Determine the (X, Y) coordinate at the center of the cell enclosing the given text.  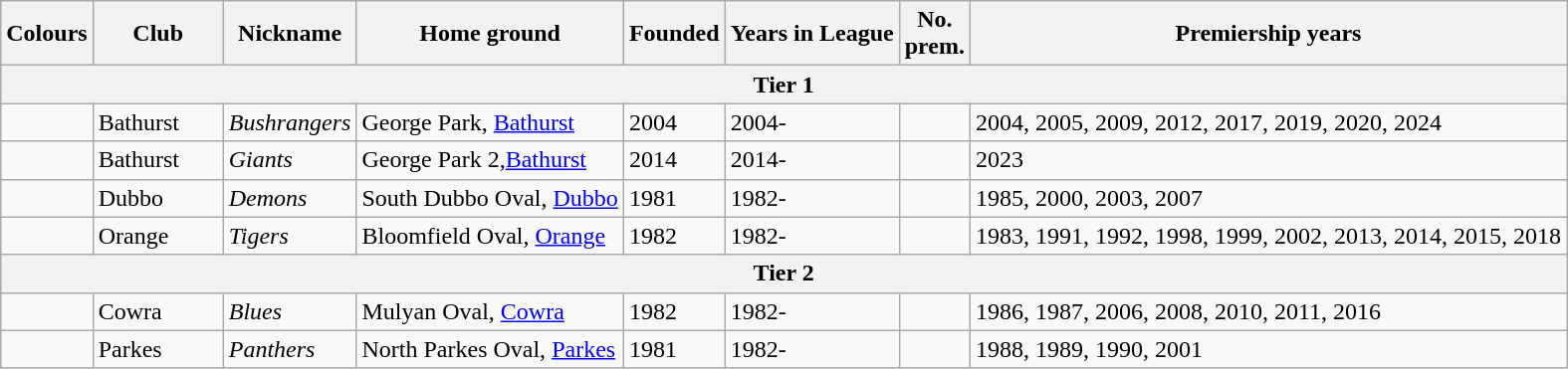
Parkes (157, 349)
Blues (290, 311)
1983, 1991, 1992, 1998, 1999, 2002, 2013, 2014, 2015, 2018 (1268, 236)
2004- (812, 122)
Bloomfield Oval, Orange (490, 236)
1986, 1987, 2006, 2008, 2010, 2011, 2016 (1268, 311)
Club (157, 34)
No.prem. (934, 34)
Premiership years (1268, 34)
Nickname (290, 34)
Colours (47, 34)
Tigers (290, 236)
Tier 1 (784, 85)
Mulyan Oval, Cowra (490, 311)
1988, 1989, 1990, 2001 (1268, 349)
1985, 2000, 2003, 2007 (1268, 198)
North Parkes Oval, Parkes (490, 349)
2023 (1268, 160)
Demons (290, 198)
Bushrangers (290, 122)
2014 (674, 160)
Giants (290, 160)
Dubbo (157, 198)
George Park 2,Bathurst (490, 160)
Tier 2 (784, 274)
Years in League (812, 34)
George Park, Bathurst (490, 122)
2014- (812, 160)
South Dubbo Oval, Dubbo (490, 198)
Panthers (290, 349)
Home ground (490, 34)
Founded (674, 34)
2004 (674, 122)
2004, 2005, 2009, 2012, 2017, 2019, 2020, 2024 (1268, 122)
Cowra (157, 311)
Orange (157, 236)
